Scan for the cell matching the given text and deliver its [x, y] coordinate at center. 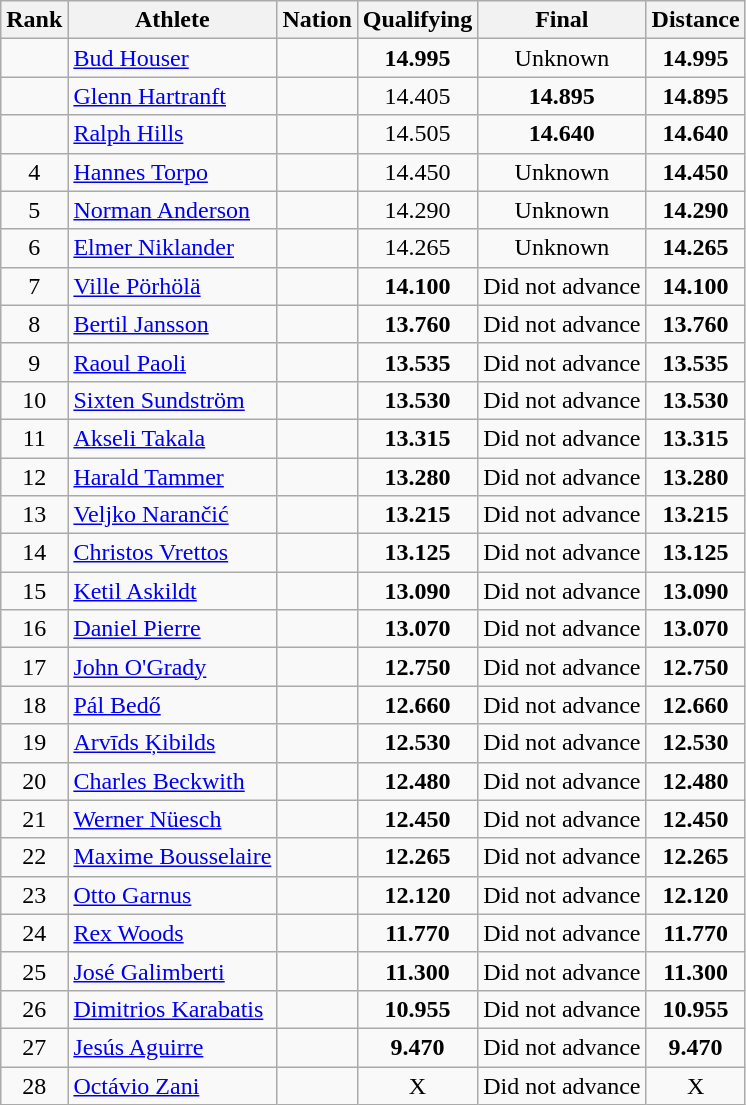
Arvīds Ķibilds [172, 743]
Ketil Askildt [172, 591]
13 [34, 515]
23 [34, 895]
Daniel Pierre [172, 629]
Otto Garnus [172, 895]
25 [34, 971]
26 [34, 1009]
8 [34, 324]
Charles Beckwith [172, 781]
4 [34, 172]
Distance [696, 20]
14.505 [417, 134]
10 [34, 400]
Norman Anderson [172, 210]
Athlete [172, 20]
Veljko Narančić [172, 515]
21 [34, 819]
Ville Pörhölä [172, 286]
19 [34, 743]
Pál Bedő [172, 705]
6 [34, 248]
Octávio Zani [172, 1085]
5 [34, 210]
Rank [34, 20]
Akseli Takala [172, 438]
Hannes Torpo [172, 172]
Sixten Sundström [172, 400]
7 [34, 286]
11 [34, 438]
Nation [317, 20]
Maxime Bousselaire [172, 857]
Dimitrios Karabatis [172, 1009]
Ralph Hills [172, 134]
27 [34, 1047]
18 [34, 705]
17 [34, 667]
Bud Houser [172, 58]
12 [34, 477]
Jesús Aguirre [172, 1047]
Glenn Hartranft [172, 96]
14 [34, 553]
16 [34, 629]
Christos Vrettos [172, 553]
Final [562, 20]
Elmer Niklander [172, 248]
Werner Nüesch [172, 819]
14.405 [417, 96]
Harald Tammer [172, 477]
José Galimberti [172, 971]
15 [34, 591]
Rex Woods [172, 933]
22 [34, 857]
9 [34, 362]
24 [34, 933]
John O'Grady [172, 667]
20 [34, 781]
Bertil Jansson [172, 324]
28 [34, 1085]
Qualifying [417, 20]
Raoul Paoli [172, 362]
